Capture the cell that displays the provided text and extract its (X, Y) central coordinate. 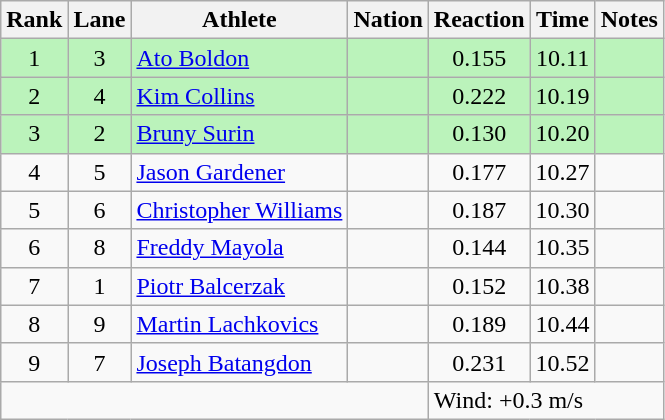
10.20 (562, 134)
Ato Boldon (240, 58)
Freddy Mayola (240, 248)
0.130 (479, 134)
0.222 (479, 96)
Athlete (240, 20)
10.52 (562, 362)
Martin Lachkovics (240, 324)
Piotr Balcerzak (240, 286)
Joseph Batangdon (240, 362)
10.27 (562, 172)
10.35 (562, 248)
10.38 (562, 286)
Kim Collins (240, 96)
0.231 (479, 362)
Wind: +0.3 m/s (546, 400)
Rank (34, 20)
10.30 (562, 210)
0.152 (479, 286)
0.177 (479, 172)
Time (562, 20)
10.19 (562, 96)
Reaction (479, 20)
0.189 (479, 324)
Christopher Williams (240, 210)
Nation (388, 20)
Bruny Surin (240, 134)
Lane (100, 20)
Notes (629, 20)
0.187 (479, 210)
Jason Gardener (240, 172)
10.44 (562, 324)
10.11 (562, 58)
0.155 (479, 58)
0.144 (479, 248)
